Output the [x, y] coordinate of the center of the cell containing the given text.  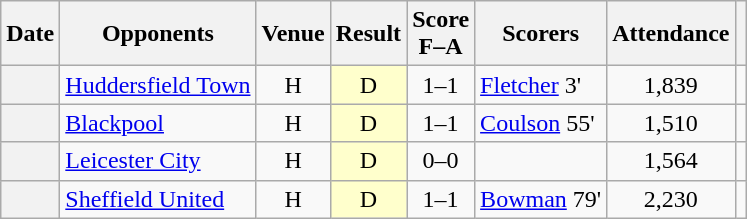
2,230 [671, 199]
Venue [293, 34]
ScoreF–A [441, 34]
Leicester City [158, 161]
1,839 [671, 85]
1,564 [671, 161]
Coulson 55' [541, 123]
Opponents [158, 34]
1,510 [671, 123]
Attendance [671, 34]
Fletcher 3' [541, 85]
Huddersfield Town [158, 85]
Date [30, 34]
0–0 [441, 161]
Scorers [541, 34]
Result [368, 34]
Bowman 79' [541, 199]
Blackpool [158, 123]
Sheffield United [158, 199]
